Provide the [x, y] coordinate of the cell's center where the given text is located.  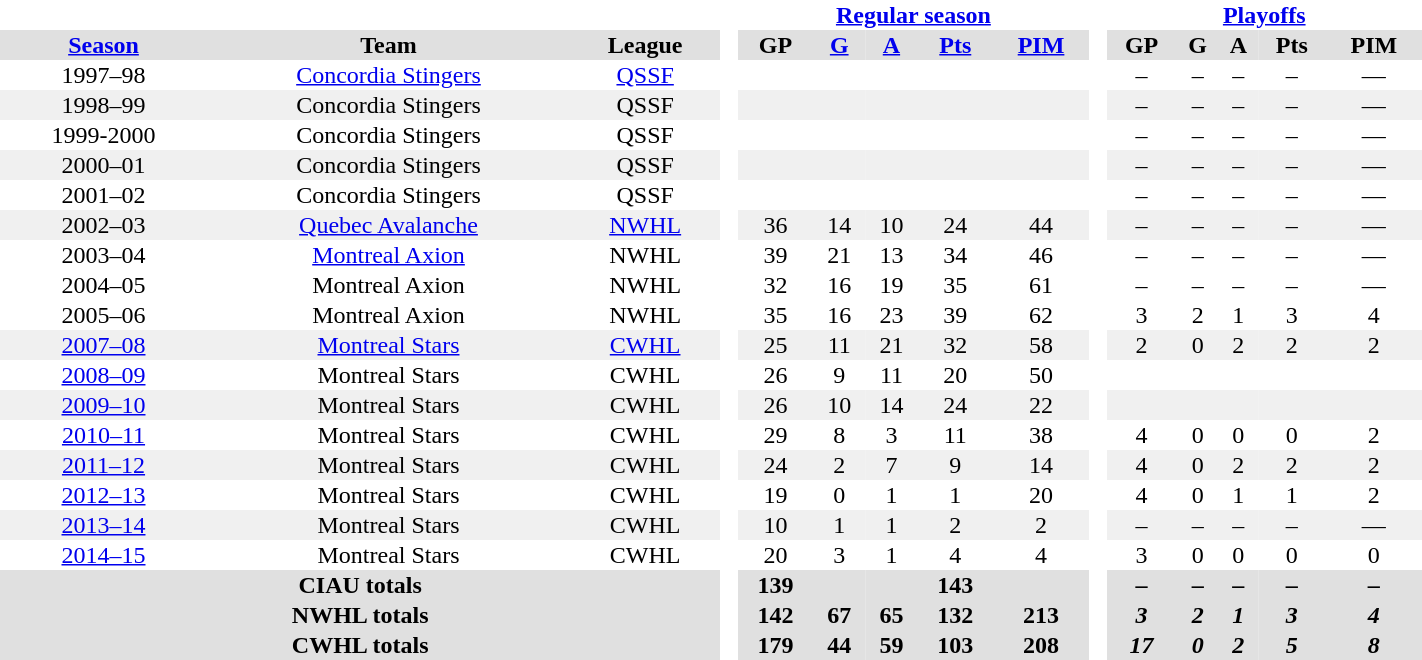
2014–15 [104, 555]
2001–02 [104, 195]
29 [776, 435]
208 [1041, 645]
46 [1041, 255]
25 [776, 345]
2007–08 [104, 345]
2002–03 [104, 225]
1999-2000 [104, 135]
2003–04 [104, 255]
NWHL totals [360, 615]
2013–14 [104, 525]
213 [1041, 615]
143 [956, 585]
103 [956, 645]
23 [891, 315]
League [645, 45]
1998–99 [104, 105]
59 [891, 645]
2005–06 [104, 315]
22 [1041, 405]
142 [776, 615]
67 [839, 615]
Quebec Avalanche [388, 225]
13 [891, 255]
Regular season [914, 15]
36 [776, 225]
5 [1292, 645]
38 [1041, 435]
2000–01 [104, 165]
2010–11 [104, 435]
50 [1041, 375]
2008–09 [104, 375]
CIAU totals [360, 585]
34 [956, 255]
65 [891, 615]
61 [1041, 285]
2011–12 [104, 465]
2004–05 [104, 285]
58 [1041, 345]
1997–98 [104, 75]
Team [388, 45]
179 [776, 645]
2009–10 [104, 405]
17 [1141, 645]
62 [1041, 315]
132 [956, 615]
7 [891, 465]
Playoffs [1264, 15]
2012–13 [104, 495]
Season [104, 45]
CWHL totals [360, 645]
139 [776, 585]
